Extract the (X, Y) coordinate from the center of the cell holding the provided text.  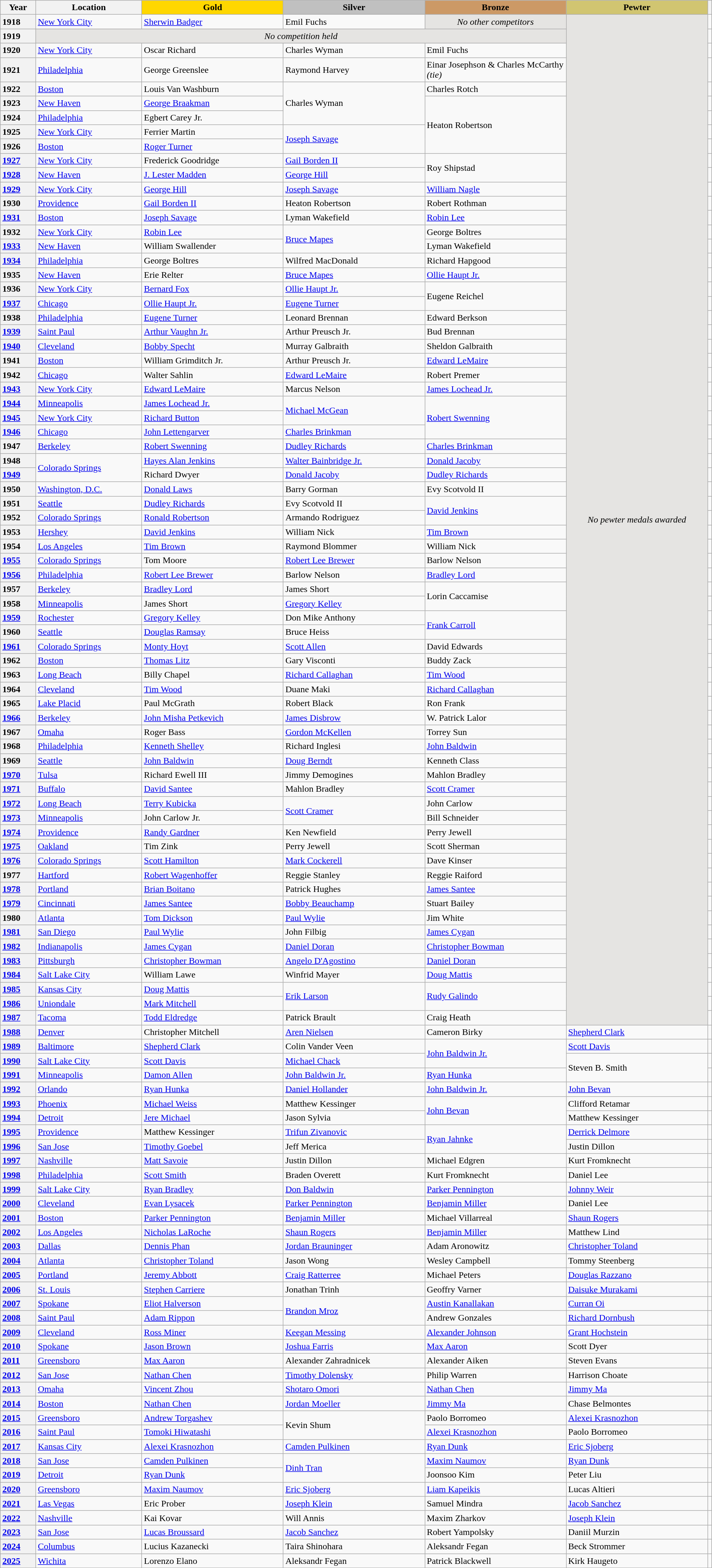
Einar Josephson & Charles McCarthy (tie) (496, 70)
1957 (18, 589)
Adam Rippon (213, 1318)
1975 (18, 846)
Frank Carroll (496, 625)
2000 (18, 1203)
Year (18, 8)
Braden Overett (354, 1175)
Nicholas LaRoche (213, 1232)
Eliot Halverson (213, 1303)
Silver (354, 8)
Jonathan Trinh (354, 1289)
Arthur Vaughn Jr. (213, 332)
2010 (18, 1347)
Stuart Bailey (496, 904)
Tacoma (89, 1018)
Baltimore (89, 1046)
1986 (18, 1003)
Buffalo (89, 789)
Alexander Zahradnicek (354, 1361)
2025 (18, 1560)
1919 (18, 36)
1931 (18, 218)
Austin Kanallakan (496, 1303)
Kenneth Class (496, 761)
1944 (18, 403)
Wilfred MacDonald (354, 261)
Lucas Altieri (637, 1489)
David Santee (213, 789)
1921 (18, 70)
Craig Ratterree (354, 1275)
Douglas Ramsay (213, 632)
1950 (18, 489)
Bronze (496, 8)
Barry Gorman (354, 489)
1998 (18, 1175)
1939 (18, 332)
Walter Bainbridge Jr. (354, 461)
1928 (18, 175)
1972 (18, 803)
James Disbrow (354, 718)
Trifun Zivanovic (354, 1132)
Dallas (89, 1246)
Patrick Brault (354, 1018)
Jere Michael (213, 1118)
William Lawe (213, 975)
Scott Dyer (637, 1347)
1971 (18, 789)
1983 (18, 961)
Dave Kinser (496, 860)
Pittsburgh (89, 961)
1997 (18, 1161)
Columbus (89, 1546)
Michael Chack (354, 1060)
Jeff Merica (354, 1146)
1964 (18, 689)
Jordan Moeller (354, 1404)
Christopher Mitchell (213, 1032)
Lorin Caccamise (496, 596)
Richard Inglesi (354, 746)
1978 (18, 889)
2013 (18, 1389)
Egbert Carey Jr. (213, 117)
1940 (18, 346)
Curran Oi (637, 1303)
Ross Miner (213, 1332)
Richard Hapgood (496, 261)
1934 (18, 261)
Liam Kapeikis (496, 1489)
Lucas Broussard (213, 1532)
Bernard Fox (213, 289)
Dinh Tran (354, 1468)
Timothy Dolensky (354, 1375)
1952 (18, 518)
2020 (18, 1489)
Maxim Zharkov (496, 1518)
Beck Strommer (637, 1546)
Michael Edgren (496, 1161)
1943 (18, 389)
Lake Placid (89, 703)
Bill Schneider (496, 818)
Hayes Alan Jenkins (213, 461)
No competition held (301, 36)
1938 (18, 318)
Billy Chapel (213, 675)
1988 (18, 1032)
Matt Savoie (213, 1161)
Jason Brown (213, 1347)
Jason Sylvia (354, 1118)
Marcus Nelson (354, 389)
William Grimditch Jr. (213, 360)
2024 (18, 1546)
Murray Galbraith (354, 346)
Pewter (637, 8)
Doug Berndt (354, 761)
Douglas Razzano (637, 1275)
2023 (18, 1532)
1958 (18, 603)
Phoenix (89, 1103)
2004 (18, 1261)
Richard Dornbush (637, 1318)
Don Baldwin (354, 1189)
1922 (18, 89)
1925 (18, 132)
Tulsa (89, 775)
1960 (18, 632)
Ken Newfield (354, 832)
Daniel Hollander (354, 1089)
Indianapolis (89, 946)
1963 (18, 675)
Robert Wagenhoffer (213, 875)
John Filbig (354, 932)
Gary Visconti (354, 661)
1937 (18, 303)
Duane Maki (354, 689)
Gordon McKellen (354, 732)
Alexander Aiken (496, 1361)
1933 (18, 246)
Don Mike Anthony (354, 618)
Richard Dwyer (213, 475)
1951 (18, 503)
San Diego (89, 932)
Ron Frank (496, 703)
1962 (18, 661)
Damon Allen (213, 1075)
1970 (18, 775)
Thomas Litz (213, 661)
1990 (18, 1060)
Tom Moore (213, 560)
Samuel Mindra (496, 1503)
Winfrid Mayer (354, 975)
Harrison Choate (637, 1375)
1973 (18, 818)
1977 (18, 875)
2001 (18, 1218)
1955 (18, 560)
Scott Hamilton (213, 860)
Robert Yampolsky (496, 1532)
Scott Sherman (496, 846)
Donald Laws (213, 489)
Leonard Brennan (354, 318)
Hershey (89, 532)
Adam Aronowitz (496, 1246)
Frederick Goodridge (213, 160)
Roy Shipstad (496, 167)
John Carlow Jr. (213, 818)
Kai Kovar (213, 1518)
Lucius Kazanecki (213, 1546)
Robert Black (354, 703)
Erik Larson (354, 996)
1981 (18, 932)
1976 (18, 860)
Ryan Jahnke (496, 1139)
Lorenzo Elano (213, 1560)
No other competitors (496, 22)
Tim Zink (213, 846)
1948 (18, 461)
Patrick Blackwell (496, 1560)
2008 (18, 1318)
Erie Relter (213, 275)
Eric Prober (213, 1503)
Randy Gardner (213, 832)
2018 (18, 1461)
1920 (18, 50)
1946 (18, 432)
Buddy Zack (496, 661)
Jason Wong (354, 1261)
1993 (18, 1103)
Reggie Stanley (354, 875)
Washington, D.C. (89, 489)
2006 (18, 1289)
1985 (18, 989)
J. Lester Madden (213, 175)
1923 (18, 103)
Charles Rotch (496, 89)
Clifford Retamar (637, 1103)
Mark Mitchell (213, 1003)
Chase Belmontes (637, 1404)
Orlando (89, 1089)
St. Louis (89, 1289)
Location (89, 8)
Sheldon Galbraith (496, 346)
Daisuke Murakami (637, 1289)
John Misha Petkevich (213, 718)
Bobby Beauchamp (354, 904)
Peter Liu (637, 1475)
1935 (18, 275)
Rudy Galindo (496, 996)
Las Vegas (89, 1503)
George Greenslee (213, 70)
1982 (18, 946)
1930 (18, 203)
1956 (18, 575)
2019 (18, 1475)
W. Patrick Lalor (496, 718)
1987 (18, 1018)
2005 (18, 1275)
Jimmy Demogines (354, 775)
Oakland (89, 846)
1959 (18, 618)
Steven Evans (637, 1361)
Colin Vander Veen (354, 1046)
Cincinnati (89, 904)
Raymond Harvey (354, 70)
Daniil Murzin (637, 1532)
1984 (18, 975)
Jim White (496, 918)
1961 (18, 646)
Shotaro Omori (354, 1389)
Aren Nielsen (354, 1032)
2017 (18, 1446)
Patrick Hughes (354, 889)
John Carlow (496, 803)
Evan Lysacek (213, 1203)
Robert Rothman (496, 203)
Hartford (89, 875)
Jordan Brauninger (354, 1246)
Derrick Delmore (637, 1132)
Sherwin Badger (213, 22)
1965 (18, 703)
1942 (18, 375)
Denver (89, 1032)
Joshua Farris (354, 1347)
Monty Hoyt (213, 646)
Walter Sahlin (213, 375)
2015 (18, 1418)
Torrey Sun (496, 732)
Raymond Blommer (354, 546)
Armando Rodriguez (354, 518)
Scott Allen (354, 646)
1945 (18, 418)
1974 (18, 832)
Andrew Gonzales (496, 1318)
Joonsoo Kim (496, 1475)
Oscar Richard (213, 50)
1992 (18, 1089)
Taira Shinohara (354, 1546)
Jeremy Abbott (213, 1275)
1995 (18, 1132)
1968 (18, 746)
Wichita (89, 1560)
1929 (18, 189)
Kevin Shum (354, 1425)
Matthew Lind (637, 1232)
Angelo D'Agostino (354, 961)
Roger Bass (213, 732)
Michael McGean (354, 410)
Robert Premer (496, 375)
Ronald Robertson (213, 518)
Kirk Haugeto (637, 1560)
Alexander Johnson (496, 1332)
Vincent Zhou (213, 1389)
Stephen Carriere (213, 1289)
No pewter medals awarded (637, 520)
William Swallender (213, 246)
John Lettengarver (213, 432)
Bobby Specht (213, 346)
George Braakman (213, 103)
Ferrier Martin (213, 132)
Tomoki Hiwatashi (213, 1432)
Louis Van Washburn (213, 89)
Dennis Phan (213, 1246)
Michael Villarreal (496, 1218)
1954 (18, 546)
Richard Ewell III (213, 775)
1966 (18, 718)
Bruce Heiss (354, 632)
1949 (18, 475)
Philip Warren (496, 1375)
Reggie Raiford (496, 875)
Wesley Campbell (496, 1261)
Will Annis (354, 1518)
1967 (18, 732)
Steven B. Smith (637, 1068)
2016 (18, 1432)
Craig Heath (496, 1018)
2007 (18, 1303)
2022 (18, 1518)
1924 (18, 117)
2003 (18, 1246)
Terry Kubicka (213, 803)
Kenneth Shelley (213, 746)
1969 (18, 761)
Scott Smith (213, 1175)
1999 (18, 1189)
1927 (18, 160)
Cameron Birky (496, 1032)
1979 (18, 904)
Roger Turner (213, 146)
Andrew Torgashev (213, 1418)
Uniondale (89, 1003)
Todd Eldredge (213, 1018)
2011 (18, 1361)
2021 (18, 1503)
Brian Boitano (213, 889)
Bud Brennan (496, 332)
1996 (18, 1146)
Ryan Bradley (213, 1189)
Tommy Steenberg (637, 1261)
1980 (18, 918)
1989 (18, 1046)
Mark Cockerell (354, 860)
Geoffry Varner (496, 1289)
2014 (18, 1404)
2009 (18, 1332)
William Nagle (496, 189)
Edward Berkson (496, 318)
Gold (213, 8)
Keegan Messing (354, 1332)
Richard Button (213, 418)
1994 (18, 1118)
1947 (18, 446)
1932 (18, 232)
1941 (18, 360)
1926 (18, 146)
Rochester (89, 618)
1918 (18, 22)
Grant Hochstein (637, 1332)
Paul McGrath (213, 703)
Tom Dickson (213, 918)
Michael Peters (496, 1275)
2002 (18, 1232)
Johnny Weir (637, 1189)
Eugene Reichel (496, 296)
1936 (18, 289)
1953 (18, 532)
Michael Weiss (213, 1103)
Brandon Mroz (354, 1310)
2012 (18, 1375)
1991 (18, 1075)
David Edwards (496, 646)
Timothy Goebel (213, 1146)
